Capture the cell that displays the provided text and extract its [x, y] central coordinate. 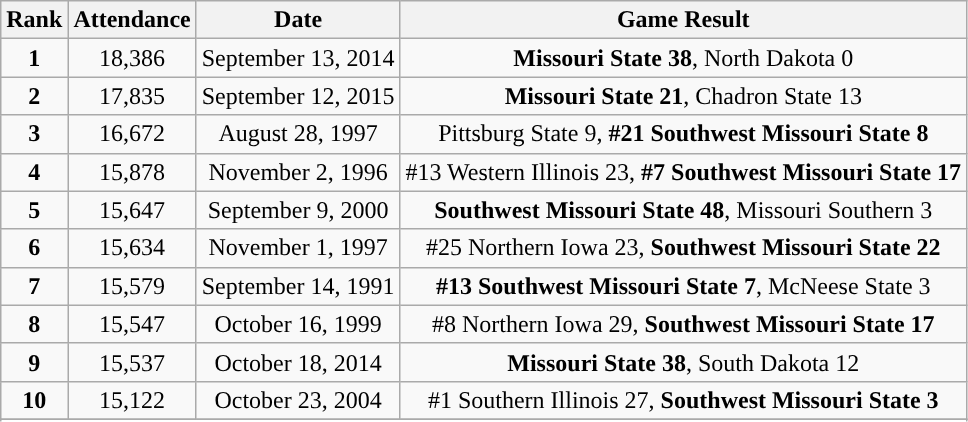
Attendance [132, 20]
6 [34, 248]
18,386 [132, 58]
August 28, 1997 [298, 134]
September 9, 2000 [298, 210]
Rank [34, 20]
Game Result [684, 20]
Missouri State 38, North Dakota 0 [684, 58]
Missouri State 21, Chadron State 13 [684, 96]
15,537 [132, 362]
September 14, 1991 [298, 286]
Pittsburg State 9, #21 Southwest Missouri State 8 [684, 134]
#13 Southwest Missouri State 7, McNeese State 3 [684, 286]
4 [34, 172]
3 [34, 134]
October 23, 2004 [298, 400]
9 [34, 362]
15,878 [132, 172]
15,547 [132, 324]
October 16, 1999 [298, 324]
15,122 [132, 400]
17,835 [132, 96]
September 12, 2015 [298, 96]
15,647 [132, 210]
#1 Southern Illinois 27, Southwest Missouri State 3 [684, 400]
Southwest Missouri State 48, Missouri Southern 3 [684, 210]
5 [34, 210]
November 2, 1996 [298, 172]
16,672 [132, 134]
October 18, 2014 [298, 362]
#13 Western Illinois 23, #7 Southwest Missouri State 17 [684, 172]
September 13, 2014 [298, 58]
Missouri State 38, South Dakota 12 [684, 362]
10 [34, 400]
1 [34, 58]
2 [34, 96]
15,579 [132, 286]
#8 Northern Iowa 29, Southwest Missouri State 17 [684, 324]
#25 Northern Iowa 23, Southwest Missouri State 22 [684, 248]
8 [34, 324]
15,634 [132, 248]
November 1, 1997 [298, 248]
7 [34, 286]
Date [298, 20]
